Locate the cell with the specified text and output its [x, y] center coordinate. 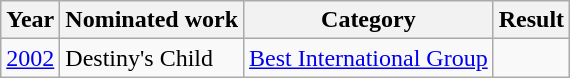
Result [531, 20]
Category [369, 20]
Best International Group [369, 58]
2002 [30, 58]
Year [30, 20]
Destiny's Child [152, 58]
Nominated work [152, 20]
